Detect which cell encompasses the target text, then output its (X, Y) center coordinate. 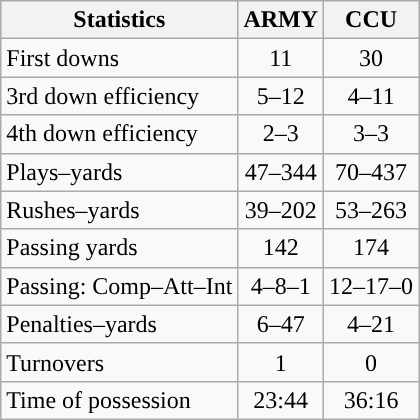
Statistics (120, 20)
142 (281, 248)
11 (281, 58)
Turnovers (120, 362)
5–12 (281, 96)
3–3 (372, 134)
2–3 (281, 134)
1 (281, 362)
Plays–yards (120, 172)
30 (372, 58)
Time of possession (120, 400)
First downs (120, 58)
4th down efficiency (120, 134)
4–8–1 (281, 286)
3rd down efficiency (120, 96)
6–47 (281, 324)
70–437 (372, 172)
0 (372, 362)
Penalties–yards (120, 324)
23:44 (281, 400)
174 (372, 248)
ARMY (281, 20)
Passing: Comp–Att–Int (120, 286)
39–202 (281, 210)
53–263 (372, 210)
12–17–0 (372, 286)
Rushes–yards (120, 210)
36:16 (372, 400)
47–344 (281, 172)
Passing yards (120, 248)
4–11 (372, 96)
4–21 (372, 324)
CCU (372, 20)
